Capture the cell that displays the provided text and extract its [x, y] central coordinate. 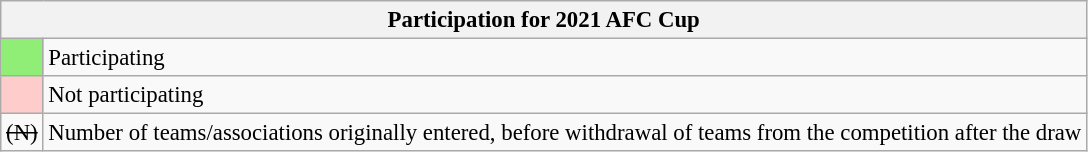
(N) [22, 133]
Participation for 2021 AFC Cup [544, 20]
Not participating [565, 95]
Number of teams/associations originally entered, before withdrawal of teams from the competition after the draw [565, 133]
Participating [565, 58]
